Output the [X, Y] coordinate of the center of the cell containing the given text.  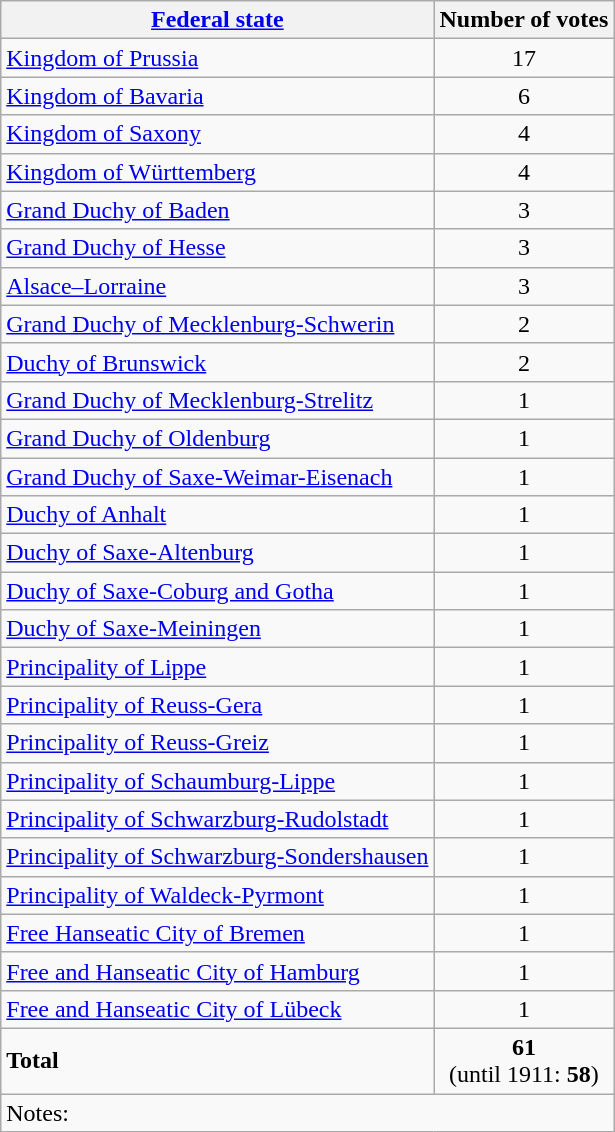
Federal state [218, 20]
Free Hanseatic City of Bremen [218, 933]
Grand Duchy of Mecklenburg-Strelitz [218, 400]
Alsace–Lorraine [218, 286]
61 (until 1911: 58) [524, 1060]
Principality of Schaumburg-Lippe [218, 781]
Number of votes [524, 20]
Grand Duchy of Oldenburg [218, 438]
Grand Duchy of Hesse [218, 248]
Duchy of Brunswick [218, 362]
Free and Hanseatic City of Hamburg [218, 971]
Principality of Waldeck-Pyrmont [218, 895]
Principality of Schwarzburg-Sondershausen [218, 857]
Duchy of Saxe-Coburg and Gotha [218, 591]
Grand Duchy of Mecklenburg-Schwerin [218, 324]
Grand Duchy of Baden [218, 210]
Duchy of Saxe-Meiningen [218, 629]
Principality of Lippe [218, 667]
Kingdom of Württemberg [218, 172]
Principality of Schwarzburg-Rudolstadt [218, 819]
Free and Hanseatic City of Lübeck [218, 1009]
Kingdom of Bavaria [218, 96]
6 [524, 96]
Total [218, 1060]
17 [524, 58]
Notes: [308, 1113]
Kingdom of Prussia [218, 58]
Duchy of Anhalt [218, 515]
Duchy of Saxe-Altenburg [218, 553]
Grand Duchy of Saxe-Weimar-Eisenach [218, 477]
Kingdom of Saxony [218, 134]
Principality of Reuss-Greiz [218, 743]
Principality of Reuss-Gera [218, 705]
